Capture the cell that displays the provided text and extract its (X, Y) central coordinate. 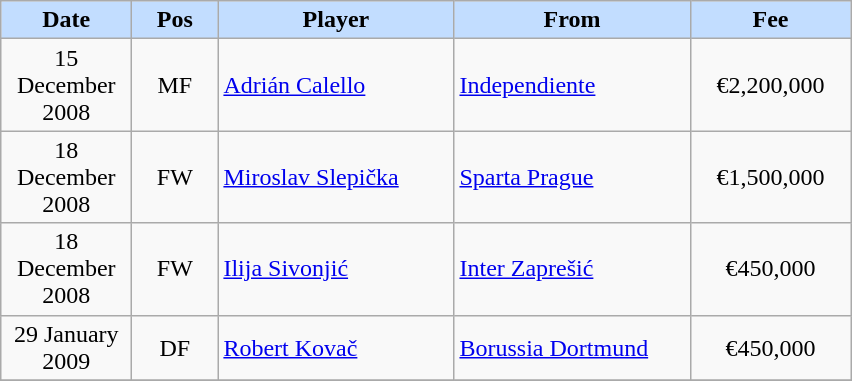
DF (175, 348)
Date (66, 20)
Borussia Dortmund (572, 348)
Independiente (572, 85)
Pos (175, 20)
Robert Kovač (336, 348)
Miroslav Slepička (336, 177)
From (572, 20)
Adrián Calello (336, 85)
Sparta Prague (572, 177)
Ilija Sivonjić (336, 269)
€1,500,000 (770, 177)
Fee (770, 20)
Player (336, 20)
MF (175, 85)
Inter Zaprešić (572, 269)
29 January 2009 (66, 348)
€2,200,000 (770, 85)
15 December 2008 (66, 85)
